Find where the given text appears and provide that cell's center as (X, Y) coordinate. 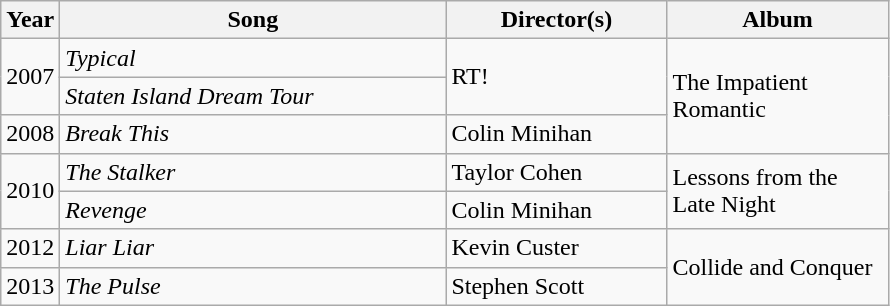
Break This (253, 134)
Lessons from the Late Night (778, 191)
2007 (30, 77)
Staten Island Dream Tour (253, 96)
Typical (253, 58)
Album (778, 20)
Liar Liar (253, 248)
The Pulse (253, 286)
2013 (30, 286)
2012 (30, 248)
Kevin Custer (556, 248)
The Stalker (253, 172)
Stephen Scott (556, 286)
2010 (30, 191)
The Impatient Romantic (778, 96)
Year (30, 20)
Taylor Cohen (556, 172)
Collide and Conquer (778, 267)
Director(s) (556, 20)
2008 (30, 134)
Revenge (253, 210)
Song (253, 20)
RT! (556, 77)
